Provide the [X, Y] coordinate of the cell's center where the given text is located.  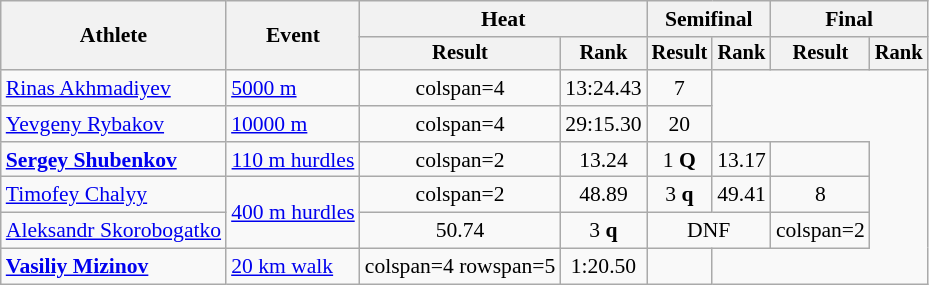
1 Q [680, 160]
48.89 [603, 195]
Timofey Chalyy [114, 195]
8 [820, 195]
Rinas Akhmadiyev [114, 88]
13.24 [603, 160]
400 m hurdles [293, 212]
50.74 [460, 231]
Event [293, 36]
colspan=4 rowspan=5 [460, 267]
20 [680, 124]
Vasiliy Mizinov [114, 267]
49.41 [742, 195]
20 km walk [293, 267]
29:15.30 [603, 124]
5000 m [293, 88]
Yevgeny Rybakov [114, 124]
7 [680, 88]
13.17 [742, 160]
Heat [504, 19]
110 m hurdles [293, 160]
Athlete [114, 36]
Semifinal [709, 19]
1:20.50 [603, 267]
10000 m [293, 124]
Aleksandr Skorobogatko [114, 231]
DNF [709, 231]
Final [850, 19]
13:24.43 [603, 88]
Sergey Shubenkov [114, 160]
